Return (X, Y) of the center of cell containing provided text 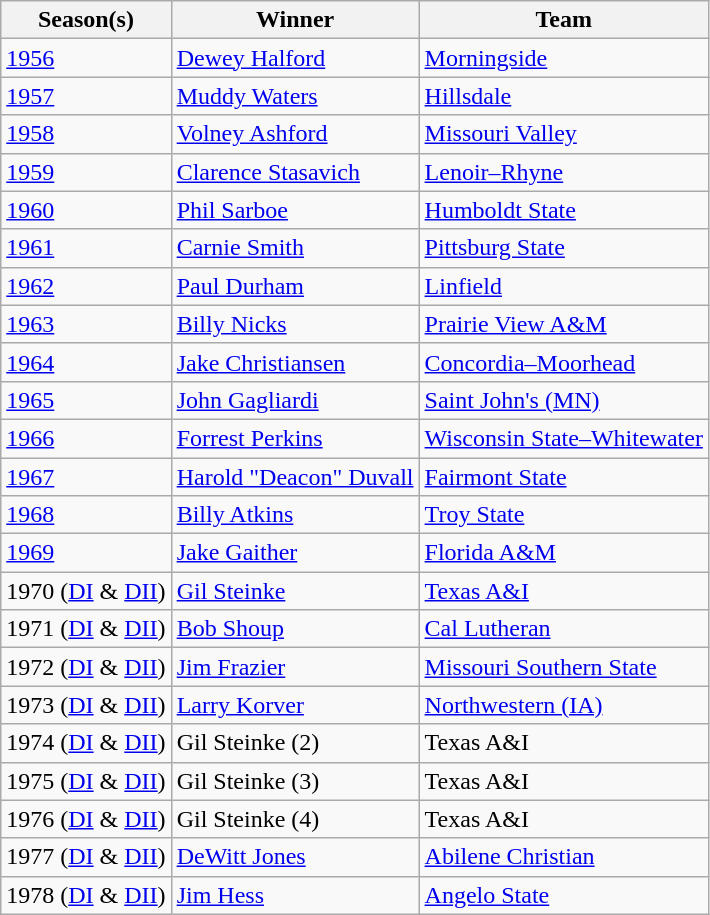
Linfield (564, 286)
1957 (86, 96)
1964 (86, 362)
Muddy Waters (295, 96)
Team (564, 20)
Gil Steinke (2) (295, 743)
1967 (86, 477)
Larry Korver (295, 705)
Jake Gaither (295, 553)
Volney Ashford (295, 134)
Pittsburg State (564, 248)
1978 (DI & DII) (86, 895)
1960 (86, 210)
Forrest Perkins (295, 438)
Winner (295, 20)
Angelo State (564, 895)
1966 (86, 438)
Missouri Southern State (564, 667)
Jake Christiansen (295, 362)
1975 (DI & DII) (86, 781)
Cal Lutheran (564, 629)
1965 (86, 400)
Saint John's (MN) (564, 400)
Concordia–Moorhead (564, 362)
Wisconsin State–Whitewater (564, 438)
Humboldt State (564, 210)
Phil Sarboe (295, 210)
1974 (DI & DII) (86, 743)
Fairmont State (564, 477)
Prairie View A&M (564, 324)
Missouri Valley (564, 134)
1958 (86, 134)
Gil Steinke (4) (295, 819)
Bob Shoup (295, 629)
Clarence Stasavich (295, 172)
John Gagliardi (295, 400)
Gil Steinke (295, 591)
Billy Atkins (295, 515)
1973 (DI & DII) (86, 705)
DeWitt Jones (295, 857)
Florida A&M (564, 553)
Troy State (564, 515)
Morningside (564, 58)
Lenoir–Rhyne (564, 172)
Carnie Smith (295, 248)
1968 (86, 515)
1969 (86, 553)
Jim Hess (295, 895)
Billy Nicks (295, 324)
1972 (DI & DII) (86, 667)
Season(s) (86, 20)
1956 (86, 58)
1971 (DI & DII) (86, 629)
1970 (DI & DII) (86, 591)
Gil Steinke (3) (295, 781)
1963 (86, 324)
1976 (DI & DII) (86, 819)
1977 (DI & DII) (86, 857)
Hillsdale (564, 96)
1962 (86, 286)
Abilene Christian (564, 857)
Dewey Halford (295, 58)
1961 (86, 248)
Northwestern (IA) (564, 705)
Paul Durham (295, 286)
1959 (86, 172)
Harold "Deacon" Duvall (295, 477)
Jim Frazier (295, 667)
